Output the [x, y] coordinate of the center of the cell containing the given text.  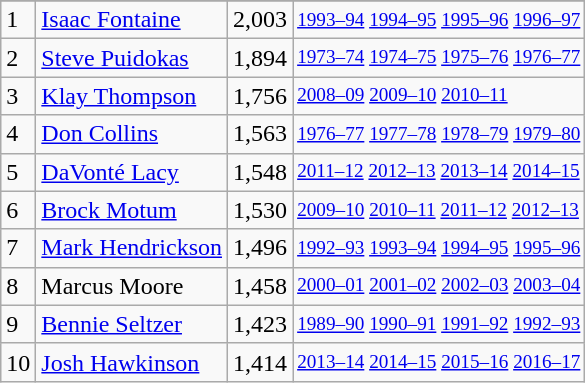
7 [18, 248]
2011–12 2012–13 2013–14 2014–15 [439, 172]
1,756 [260, 96]
Steve Puidokas [132, 58]
2013–14 2014–15 2015–16 2016–17 [439, 362]
Klay Thompson [132, 96]
2 [18, 58]
Don Collins [132, 134]
1,414 [260, 362]
2000–01 2001–02 2002–03 2003–04 [439, 286]
Brock Motum [132, 210]
1989–90 1990–91 1991–92 1992–93 [439, 324]
1976–77 1977–78 1978–79 1979–80 [439, 134]
1 [18, 20]
2008–09 2009–10 2010–11 [439, 96]
1993–94 1994–95 1995–96 1996–97 [439, 20]
3 [18, 96]
8 [18, 286]
1,496 [260, 248]
10 [18, 362]
1,423 [260, 324]
1,458 [260, 286]
1,894 [260, 58]
Mark Hendrickson [132, 248]
2,003 [260, 20]
1,563 [260, 134]
6 [18, 210]
Marcus Moore [132, 286]
4 [18, 134]
9 [18, 324]
Josh Hawkinson [132, 362]
1973–74 1974–75 1975–76 1976–77 [439, 58]
1992–93 1993–94 1994–95 1995–96 [439, 248]
1,530 [260, 210]
Bennie Seltzer [132, 324]
Isaac Fontaine [132, 20]
DaVonté Lacy [132, 172]
2009–10 2010–11 2011–12 2012–13 [439, 210]
1,548 [260, 172]
5 [18, 172]
